Provide the (X, Y) coordinate of the cell's center where the given text is located.  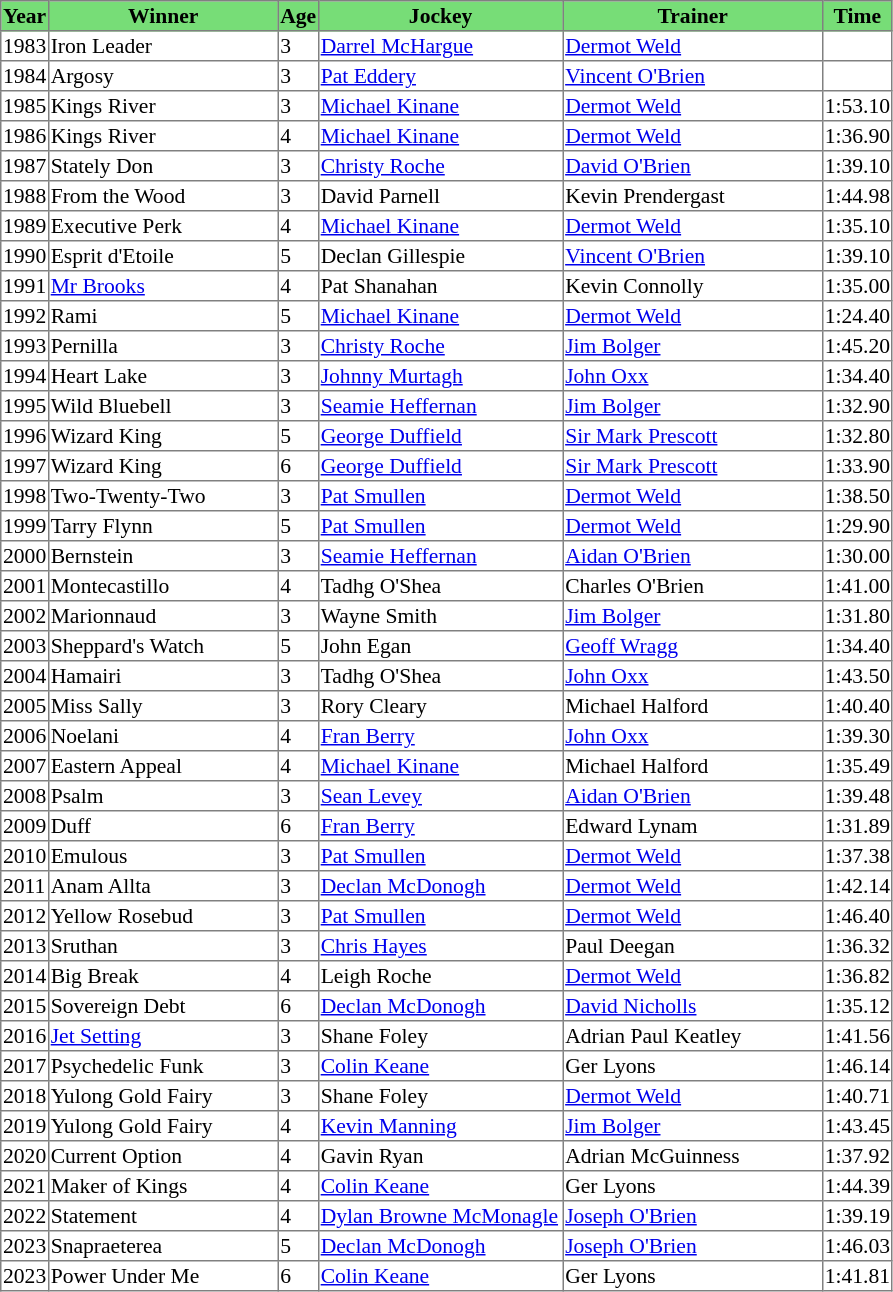
Kevin Manning (440, 1126)
Leigh Roche (440, 976)
1:24.40 (857, 316)
David Nicholls (693, 1006)
Iron Leader (163, 46)
1:37.38 (857, 856)
Anam Allta (163, 886)
Yellow Rosebud (163, 916)
Sheppard's Watch (163, 646)
1:45.20 (857, 346)
Snapraeterea (163, 1246)
Jockey (440, 16)
Paul Deegan (693, 946)
1:44.98 (857, 196)
Executive Perk (163, 226)
1999 (25, 526)
Pat Eddery (440, 76)
Statement (163, 1216)
1:36.32 (857, 946)
2022 (25, 1216)
1:53.10 (857, 106)
1:36.82 (857, 976)
2013 (25, 946)
Pernilla (163, 346)
1993 (25, 346)
1:46.14 (857, 1066)
2012 (25, 916)
1:37.92 (857, 1156)
Trainer (693, 16)
1:39.30 (857, 736)
1992 (25, 316)
Sruthan (163, 946)
Psalm (163, 796)
Esprit d'Etoile (163, 256)
2006 (25, 736)
Adrian Paul Keatley (693, 1036)
2020 (25, 1156)
1983 (25, 46)
1:35.00 (857, 286)
Emulous (163, 856)
1:31.89 (857, 826)
Johnny Murtagh (440, 376)
1997 (25, 466)
Darrel McHargue (440, 46)
1:40.71 (857, 1096)
1984 (25, 76)
1989 (25, 226)
1:32.80 (857, 436)
Year (25, 16)
2016 (25, 1036)
1:40.40 (857, 706)
Current Option (163, 1156)
John Egan (440, 646)
Kevin Connolly (693, 286)
1988 (25, 196)
Two-Twenty-Two (163, 496)
1:38.50 (857, 496)
Edward Lynam (693, 826)
Declan Gillespie (440, 256)
Sean Levey (440, 796)
Bernstein (163, 556)
1994 (25, 376)
1:39.19 (857, 1216)
Wayne Smith (440, 616)
Rory Cleary (440, 706)
1991 (25, 286)
1:35.49 (857, 766)
1987 (25, 166)
2002 (25, 616)
2021 (25, 1186)
1:39.48 (857, 796)
Kevin Prendergast (693, 196)
Power Under Me (163, 1276)
Pat Shanahan (440, 286)
1:31.80 (857, 616)
1996 (25, 436)
Marionnaud (163, 616)
1:44.39 (857, 1186)
1998 (25, 496)
2015 (25, 1006)
Duff (163, 826)
Adrian McGuinness (693, 1156)
1986 (25, 136)
Time (857, 16)
1:42.14 (857, 886)
Age (298, 16)
2001 (25, 586)
Dylan Browne McMonagle (440, 1216)
1:29.90 (857, 526)
1:35.12 (857, 1006)
2003 (25, 646)
Noelani (163, 736)
Sovereign Debt (163, 1006)
Rami (163, 316)
Mr Brooks (163, 286)
From the Wood (163, 196)
Stately Don (163, 166)
2017 (25, 1066)
1:32.90 (857, 406)
1985 (25, 106)
2018 (25, 1096)
2014 (25, 976)
Geoff Wragg (693, 646)
1:35.10 (857, 226)
Eastern Appeal (163, 766)
1:41.00 (857, 586)
2000 (25, 556)
2011 (25, 886)
Argosy (163, 76)
David Parnell (440, 196)
2005 (25, 706)
1990 (25, 256)
2010 (25, 856)
Hamairi (163, 676)
Big Break (163, 976)
Gavin Ryan (440, 1156)
Charles O'Brien (693, 586)
2008 (25, 796)
Montecastillo (163, 586)
1:30.00 (857, 556)
Maker of Kings (163, 1186)
2019 (25, 1126)
1:41.81 (857, 1276)
1:41.56 (857, 1036)
Wild Bluebell (163, 406)
1:43.50 (857, 676)
1:33.90 (857, 466)
Heart Lake (163, 376)
1995 (25, 406)
1:36.90 (857, 136)
1:46.03 (857, 1246)
2007 (25, 766)
Chris Hayes (440, 946)
Winner (163, 16)
1:46.40 (857, 916)
Jet Setting (163, 1036)
2004 (25, 676)
Psychedelic Funk (163, 1066)
Tarry Flynn (163, 526)
Miss Sally (163, 706)
2009 (25, 826)
David O'Brien (693, 166)
1:43.45 (857, 1126)
